Extract the (x, y) coordinate from the center of the cell holding the provided text.  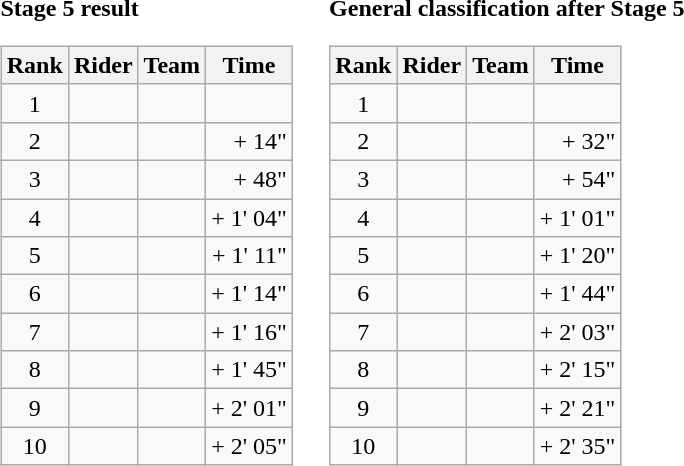
+ 1' 44" (578, 294)
+ 1' 20" (578, 256)
+ 2' 03" (578, 332)
+ 2' 05" (250, 446)
+ 1' 01" (578, 217)
+ 1' 04" (250, 217)
+ 1' 45" (250, 370)
+ 2' 01" (250, 408)
+ 14" (250, 141)
+ 1' 14" (250, 294)
+ 54" (578, 179)
+ 48" (250, 179)
+ 2' 15" (578, 370)
+ 2' 35" (578, 446)
+ 32" (578, 141)
+ 2' 21" (578, 408)
+ 1' 11" (250, 256)
+ 1' 16" (250, 332)
